Return the [x, y] coordinate for the center point of the cell that contains the specified text.  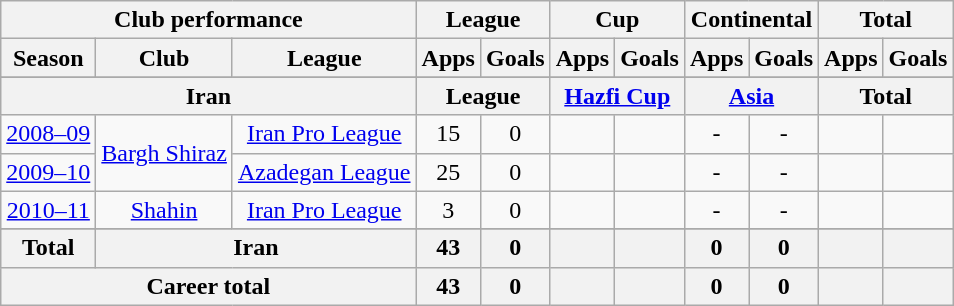
Cup [617, 20]
Shahin [164, 210]
Hazfi Cup [617, 96]
Azadegan League [324, 172]
Season [48, 58]
2008–09 [48, 134]
Continental [751, 20]
15 [448, 134]
2009–10 [48, 172]
3 [448, 210]
Club performance [208, 20]
Club [164, 58]
Bargh Shiraz [164, 153]
Career total [208, 286]
25 [448, 172]
2010–11 [48, 210]
Asia [751, 96]
